Extract the (x, y) coordinate from the center of the cell holding the provided text.  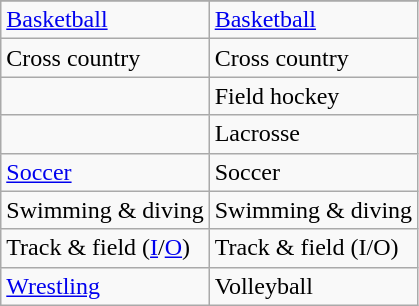
Field hockey (313, 96)
Volleyball (313, 286)
Wrestling (105, 286)
Lacrosse (313, 134)
